From the cell containing the given text, extract its center point as (X, Y) coordinate. 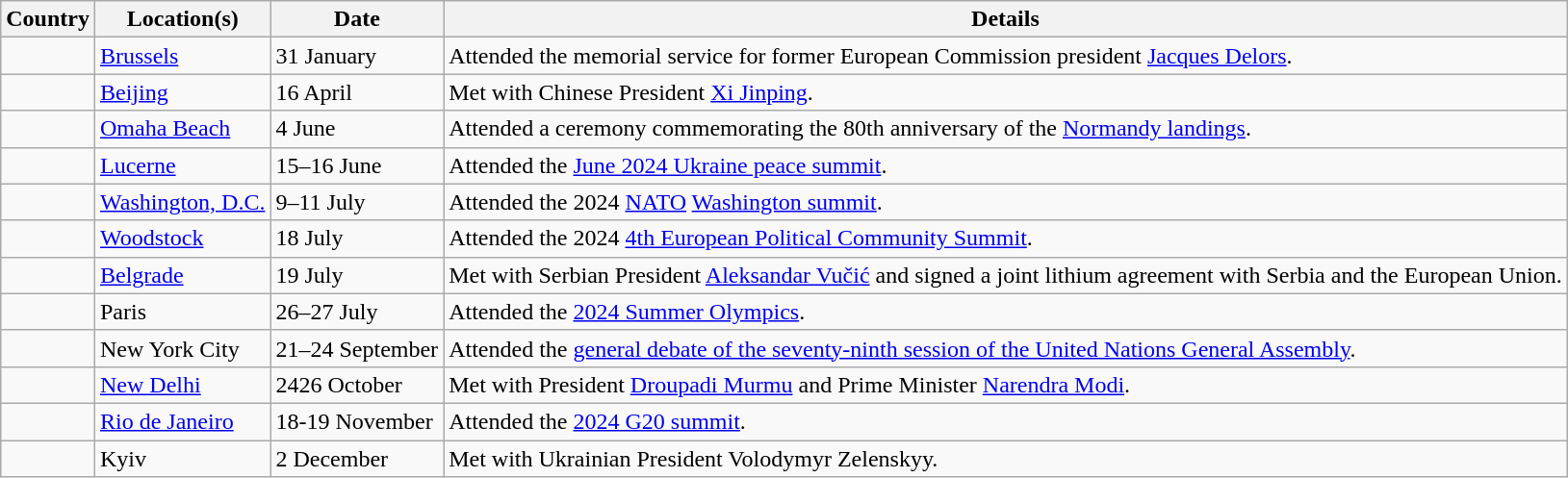
Attended the June 2024 Ukraine peace summit. (1006, 165)
Paris (182, 312)
Met with President Droupadi Murmu and Prime Minister Narendra Modi. (1006, 385)
2426 October (357, 385)
18 July (357, 239)
Attended the 2024 4th European Political Community Summit. (1006, 239)
Attended a ceremony commemorating the 80th anniversary of the Normandy landings. (1006, 129)
Date (357, 19)
Kyiv (182, 459)
18-19 November (357, 421)
9–11 July (357, 202)
Met with Ukrainian President Volodymyr Zelenskyy. (1006, 459)
16 April (357, 92)
19 July (357, 275)
15–16 June (357, 165)
Met with Chinese President Xi Jinping. (1006, 92)
Met with Serbian President Aleksandar Vučić and signed a joint lithium agreement with Serbia and the European Union. (1006, 275)
Washington, D.C. (182, 202)
21–24 September (357, 348)
Attended the 2024 G20 summit. (1006, 421)
Details (1006, 19)
Brussels (182, 56)
Attended the general debate of the seventy-ninth session of the United Nations General Assembly. (1006, 348)
4 June (357, 129)
Beijing (182, 92)
2 December (357, 459)
Lucerne (182, 165)
Rio de Janeiro (182, 421)
New Delhi (182, 385)
New York City (182, 348)
Country (48, 19)
Omaha Beach (182, 129)
Woodstock (182, 239)
Attended the 2024 Summer Olympics. (1006, 312)
Attended the 2024 NATO Washington summit. (1006, 202)
Location(s) (182, 19)
31 January (357, 56)
26–27 July (357, 312)
Attended the memorial service for former European Commission president Jacques Delors. (1006, 56)
Belgrade (182, 275)
